Provide the (x, y) coordinate of the cell's center where the given text is located.  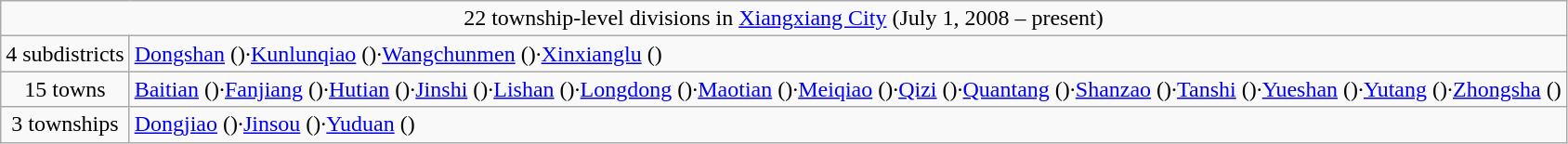
22 township-level divisions in Xiangxiang City (July 1, 2008 – present) (784, 19)
4 subdistricts (65, 54)
15 towns (65, 89)
3 townships (65, 124)
Dongshan ()·Kunlunqiao ()·Wangchunmen ()·Xinxianglu () (847, 54)
Dongjiao ()·Jinsou ()·Yuduan () (847, 124)
